Identify which cell holds the provided text, then report its (X, Y) central coordinate. 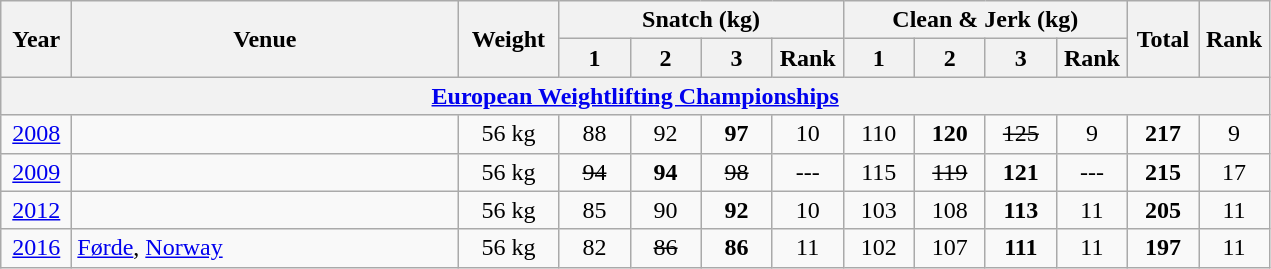
Total (1162, 39)
90 (666, 210)
85 (594, 210)
197 (1162, 248)
102 (878, 248)
2012 (36, 210)
Clean & Jerk (kg) (985, 20)
217 (1162, 134)
97 (736, 134)
108 (950, 210)
European Weightlifting Championships (636, 96)
205 (1162, 210)
107 (950, 248)
Weight (508, 39)
17 (1234, 172)
Year (36, 39)
98 (736, 172)
2016 (36, 248)
Snatch (kg) (701, 20)
103 (878, 210)
115 (878, 172)
125 (1020, 134)
121 (1020, 172)
120 (950, 134)
110 (878, 134)
88 (594, 134)
215 (1162, 172)
Førde, Norway (265, 248)
2009 (36, 172)
Venue (265, 39)
119 (950, 172)
111 (1020, 248)
113 (1020, 210)
82 (594, 248)
2008 (36, 134)
